Determine the [x, y] coordinate at the center of the cell enclosing the given text.  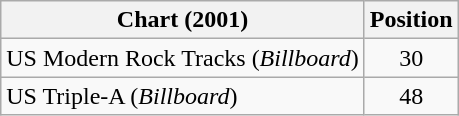
US Modern Rock Tracks (Billboard) [183, 58]
US Triple-A (Billboard) [183, 96]
30 [411, 58]
Chart (2001) [183, 20]
Position [411, 20]
48 [411, 96]
